Scan for the cell matching the given text and deliver its [x, y] coordinate at center. 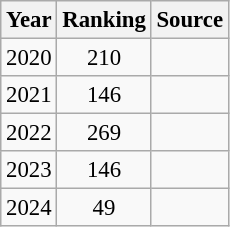
Ranking [104, 20]
2022 [29, 133]
2023 [29, 170]
2024 [29, 208]
Year [29, 20]
2021 [29, 95]
49 [104, 208]
Source [190, 20]
210 [104, 58]
2020 [29, 58]
269 [104, 133]
